Identify which cell holds the provided text, then report its [x, y] central coordinate. 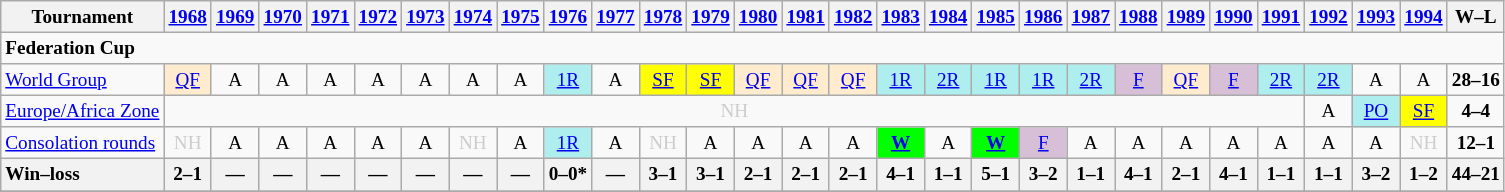
1991 [1281, 17]
44–21 [1476, 175]
1973 [426, 17]
1992 [1329, 17]
1969 [235, 17]
Tournament [82, 17]
1976 [568, 17]
1984 [948, 17]
1981 [806, 17]
W–L [1476, 17]
1977 [616, 17]
1–2 [1424, 175]
1978 [663, 17]
1989 [1186, 17]
1985 [996, 17]
Win–loss [82, 175]
1975 [521, 17]
4–4 [1476, 111]
1986 [1043, 17]
1982 [853, 17]
1968 [188, 17]
1993 [1376, 17]
0–0* [568, 175]
1974 [473, 17]
1970 [283, 17]
PO [1376, 111]
28–16 [1476, 80]
12–1 [1476, 143]
1988 [1139, 17]
1980 [758, 17]
1990 [1234, 17]
Consolation rounds [82, 143]
1987 [1091, 17]
Federation Cup [753, 48]
1971 [331, 17]
1983 [901, 17]
World Group [82, 80]
1972 [378, 17]
Europe/Africa Zone [82, 111]
1979 [711, 17]
5–1 [996, 175]
1994 [1424, 17]
